Provide the (X, Y) coordinate of the cell's center where the given text is located.  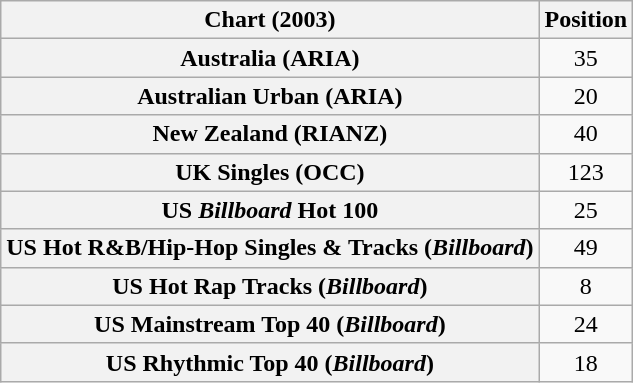
123 (586, 172)
US Hot Rap Tracks (Billboard) (270, 286)
US Rhythmic Top 40 (Billboard) (270, 362)
24 (586, 324)
25 (586, 210)
8 (586, 286)
35 (586, 58)
49 (586, 248)
US Billboard Hot 100 (270, 210)
Australia (ARIA) (270, 58)
New Zealand (RIANZ) (270, 134)
Chart (2003) (270, 20)
US Mainstream Top 40 (Billboard) (270, 324)
40 (586, 134)
18 (586, 362)
US Hot R&B/Hip-Hop Singles & Tracks (Billboard) (270, 248)
Position (586, 20)
Australian Urban (ARIA) (270, 96)
20 (586, 96)
UK Singles (OCC) (270, 172)
